Output the (X, Y) coordinate of the center of the cell containing the given text.  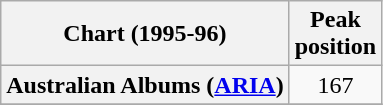
Peakposition (335, 34)
167 (335, 85)
Chart (1995-96) (145, 34)
Australian Albums (ARIA) (145, 85)
